Pinpoint the cell where the given text exists, returning its (x, y) midpoint coordinate. 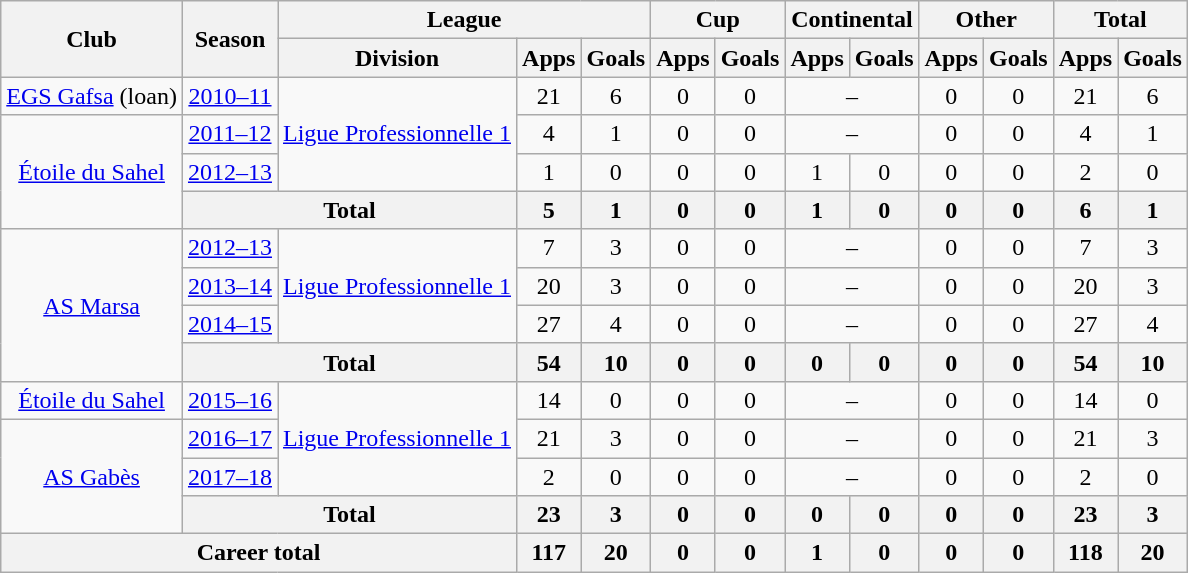
2015–16 (230, 400)
Cup (718, 20)
2010–11 (230, 96)
EGS Gafsa (loan) (92, 96)
AS Gabès (92, 476)
2014–15 (230, 324)
2016–17 (230, 438)
Continental (852, 20)
Club (92, 39)
Season (230, 39)
League (464, 20)
5 (549, 210)
Division (398, 58)
AS Marsa (92, 305)
2011–12 (230, 134)
2017–18 (230, 477)
Career total (259, 553)
2013–14 (230, 286)
Other (986, 20)
118 (1085, 553)
117 (549, 553)
